Search for the cell housing the specified text and yield its [X, Y] center coordinate. 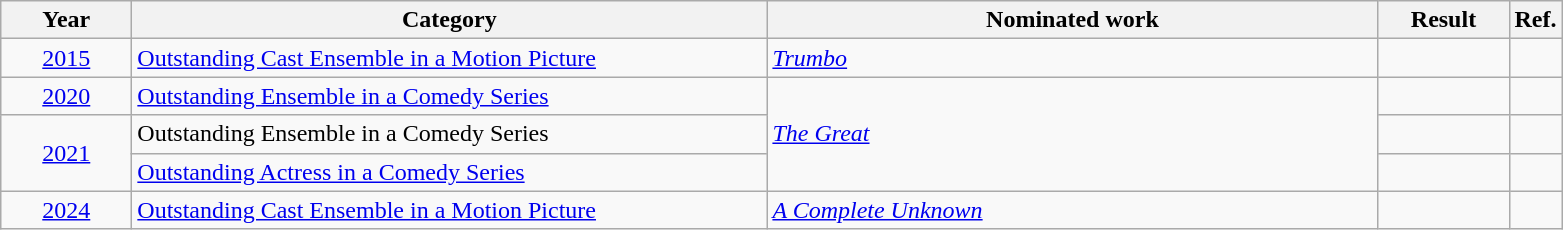
Result [1444, 20]
2020 [66, 96]
Category [450, 20]
2021 [66, 153]
Ref. [1536, 20]
Outstanding Actress in a Comedy Series [450, 172]
Year [66, 20]
The Great [1072, 134]
A Complete Unknown [1072, 210]
Trumbo [1072, 58]
2015 [66, 58]
Nominated work [1072, 20]
2024 [66, 210]
